Capture the cell that displays the provided text and extract its (x, y) central coordinate. 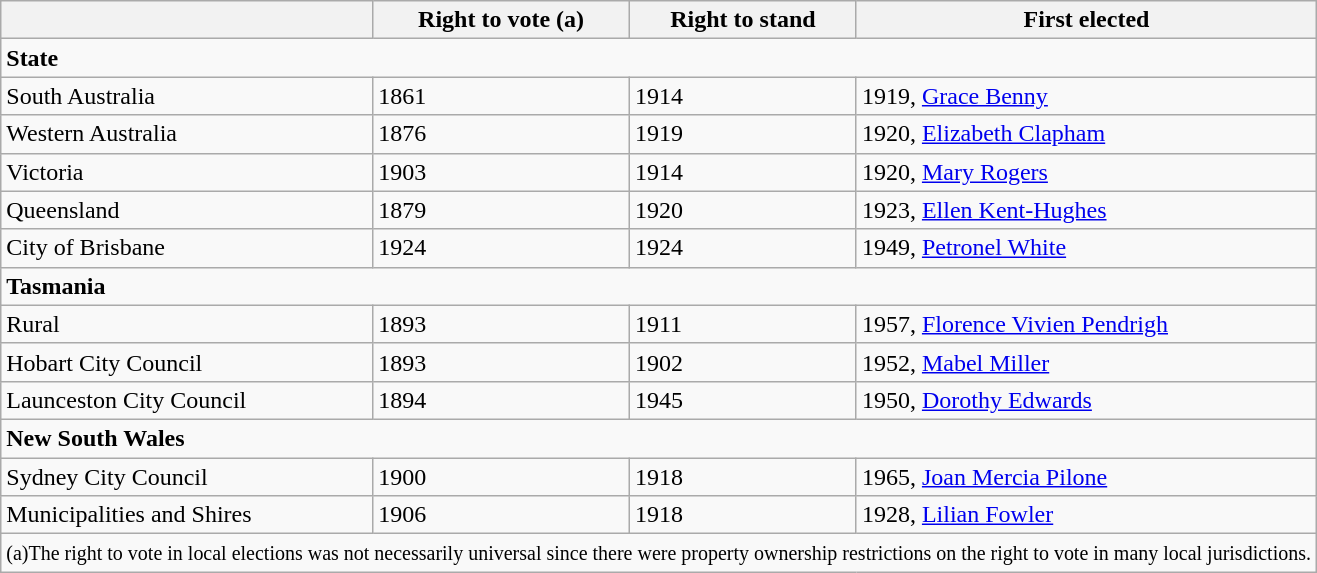
1919, Grace Benny (1086, 96)
1949, Petronel White (1086, 248)
1928, Lilian Fowler (1086, 515)
Western Australia (187, 134)
1900 (502, 477)
Sydney City Council (187, 477)
Launceston City Council (187, 400)
Right to vote (a) (502, 20)
1879 (502, 210)
State (659, 58)
1876 (502, 134)
1923, Ellen Kent-Hughes (1086, 210)
First elected (1086, 20)
1911 (742, 324)
1906 (502, 515)
Rural (187, 324)
South Australia (187, 96)
1902 (742, 362)
Right to stand (742, 20)
1952, Mabel Miller (1086, 362)
Victoria (187, 172)
1920, Elizabeth Clapham (1086, 134)
Municipalities and Shires (187, 515)
1919 (742, 134)
1861 (502, 96)
1950, Dorothy Edwards (1086, 400)
1945 (742, 400)
1894 (502, 400)
1903 (502, 172)
1965, Joan Mercia Pilone (1086, 477)
City of Brisbane (187, 248)
1920, Mary Rogers (1086, 172)
Tasmania (659, 286)
1920 (742, 210)
New South Wales (659, 438)
1957, Florence Vivien Pendrigh (1086, 324)
Hobart City Council (187, 362)
Queensland (187, 210)
